Output the [X, Y] coordinate of the center of the cell containing the given text.  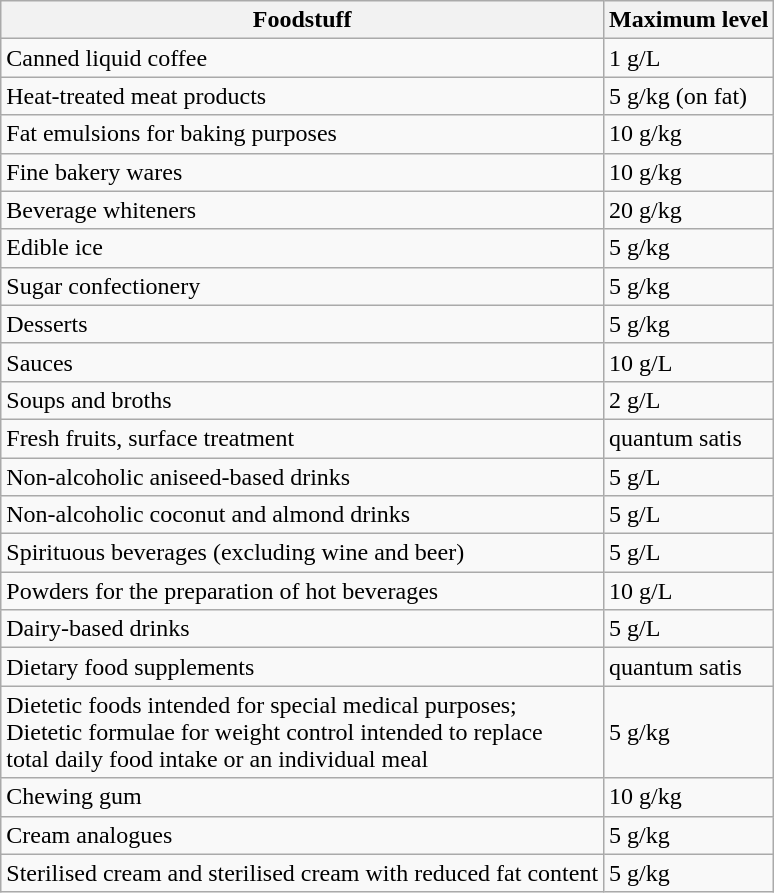
Cream analogues [302, 835]
5 g/kg (on fat) [689, 96]
Non-alcoholic coconut and almond drinks [302, 515]
Fresh fruits, surface treatment [302, 438]
Chewing gum [302, 797]
Maximum level [689, 20]
Dairy-based drinks [302, 629]
Sugar confectionery [302, 286]
Canned liquid coffee [302, 58]
Soups and broths [302, 400]
Foodstuff [302, 20]
Sauces [302, 362]
Heat-treated meat products [302, 96]
Fat emulsions for baking purposes [302, 134]
Fine bakery wares [302, 172]
Desserts [302, 324]
Sterilised cream and sterilised cream with reduced fat content [302, 873]
Edible ice [302, 248]
20 g/kg [689, 210]
2 g/L [689, 400]
1 g/L [689, 58]
Spirituous beverages (excluding wine and beer) [302, 553]
Powders for the preparation of hot beverages [302, 591]
Non-alcoholic aniseed-based drinks [302, 477]
Beverage whiteners [302, 210]
Dietary food supplements [302, 667]
